Return the [X, Y] coordinate for the center point of the cell that contains the specified text.  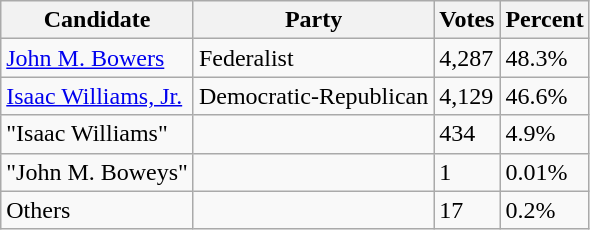
Federalist [313, 58]
1 [467, 172]
4,129 [467, 96]
Isaac Williams, Jr. [98, 96]
17 [467, 210]
46.6% [544, 96]
Candidate [98, 20]
"John M. Boweys" [98, 172]
"Isaac Williams" [98, 134]
0.01% [544, 172]
Others [98, 210]
Votes [467, 20]
John M. Bowers [98, 58]
434 [467, 134]
Party [313, 20]
Percent [544, 20]
48.3% [544, 58]
0.2% [544, 210]
4,287 [467, 58]
Democratic-Republican [313, 96]
4.9% [544, 134]
